For the text-containing cell, return its midpoint in [X, Y] coordinate format. 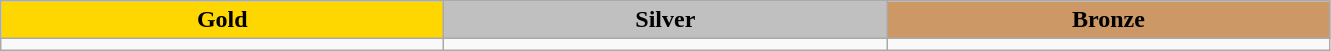
Gold [222, 20]
Silver [666, 20]
Bronze [1108, 20]
